Output the [X, Y] coordinate of the center of the cell containing the given text.  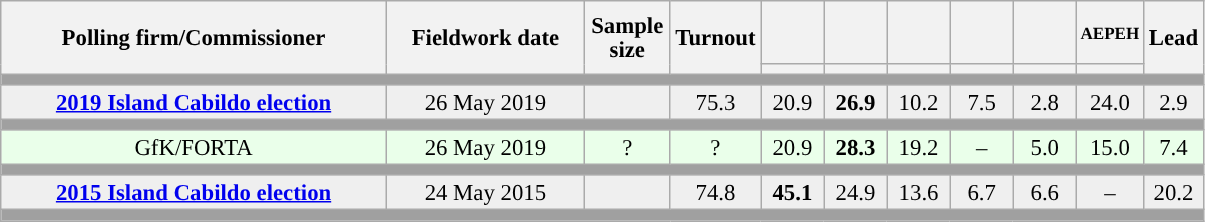
13.6 [918, 194]
5.0 [1044, 148]
2019 Island Cabildo election [194, 102]
6.6 [1044, 194]
GfK/FORTA [194, 148]
24.9 [856, 194]
Turnout [716, 38]
2015 Island Cabildo election [194, 194]
Fieldwork date [485, 38]
Polling firm/Commissioner [194, 38]
7.5 [982, 102]
19.2 [918, 148]
28.3 [856, 148]
10.2 [918, 102]
20.2 [1173, 194]
24.0 [1110, 102]
AEPEH [1110, 32]
74.8 [716, 194]
2.9 [1173, 102]
Sample size [627, 38]
45.1 [792, 194]
Lead [1173, 38]
24 May 2015 [485, 194]
15.0 [1110, 148]
6.7 [982, 194]
75.3 [716, 102]
26.9 [856, 102]
7.4 [1173, 148]
2.8 [1044, 102]
